Pinpoint the cell where the given text exists, returning its [X, Y] midpoint coordinate. 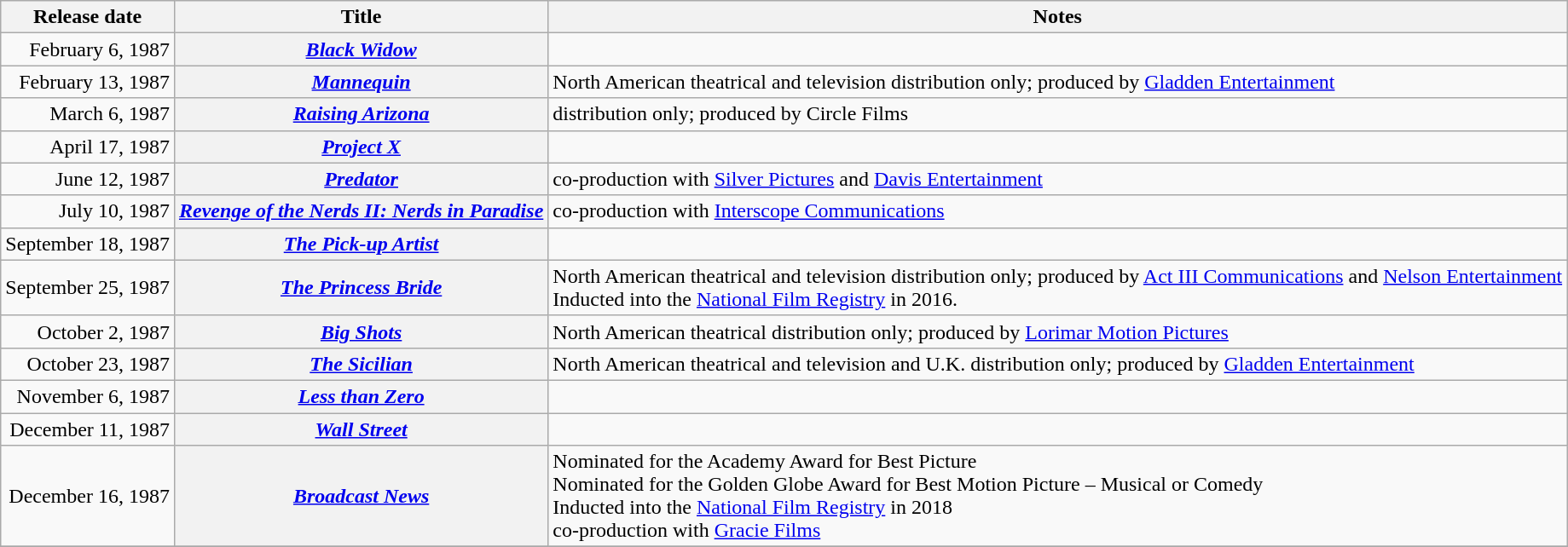
Project X [361, 147]
co-production with Interscope Communications [1057, 211]
North American theatrical and television and U.K. distribution only; produced by Gladden Entertainment [1057, 364]
October 2, 1987 [88, 331]
Less than Zero [361, 396]
Title [361, 17]
The Sicilian [361, 364]
September 25, 1987 [88, 288]
September 18, 1987 [88, 244]
February 13, 1987 [88, 82]
April 17, 1987 [88, 147]
March 6, 1987 [88, 114]
North American theatrical distribution only; produced by Lorimar Motion Pictures [1057, 331]
Mannequin [361, 82]
Wall Street [361, 429]
North American theatrical and television distribution only; produced by Gladden Entertainment [1057, 82]
June 12, 1987 [88, 179]
Notes [1057, 17]
Raising Arizona [361, 114]
Broadcast News [361, 496]
Black Widow [361, 49]
October 23, 1987 [88, 364]
Predator [361, 179]
The Pick-up Artist [361, 244]
The Princess Bride [361, 288]
co-production with Silver Pictures and Davis Entertainment [1057, 179]
November 6, 1987 [88, 396]
Revenge of the Nerds II: Nerds in Paradise [361, 211]
February 6, 1987 [88, 49]
December 16, 1987 [88, 496]
July 10, 1987 [88, 211]
December 11, 1987 [88, 429]
Release date [88, 17]
distribution only; produced by Circle Films [1057, 114]
Big Shots [361, 331]
